Pinpoint the cell where the given text exists, returning its (X, Y) midpoint coordinate. 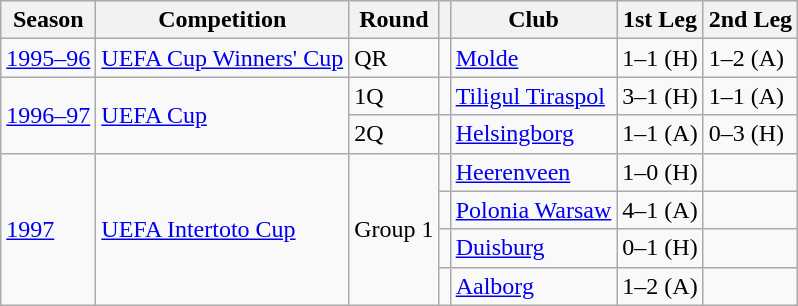
Group 1 (394, 229)
UEFA Intertoto Cup (222, 229)
Duisburg (534, 248)
1st Leg (660, 20)
1997 (48, 229)
Molde (534, 58)
1Q (394, 96)
1995–96 (48, 58)
1–1 (H) (660, 58)
2nd Leg (750, 20)
Helsingborg (534, 134)
1996–97 (48, 115)
4–1 (A) (660, 210)
Competition (222, 20)
3–1 (H) (660, 96)
QR (394, 58)
Club (534, 20)
UEFA Cup Winners' Cup (222, 58)
UEFA Cup (222, 115)
1–0 (H) (660, 172)
Tiligul Tiraspol (534, 96)
Polonia Warsaw (534, 210)
Aalborg (534, 286)
Heerenveen (534, 172)
Round (394, 20)
0–1 (H) (660, 248)
Season (48, 20)
2Q (394, 134)
0–3 (H) (750, 134)
